Determine the (x, y) coordinate at the center of the cell enclosing the given text.  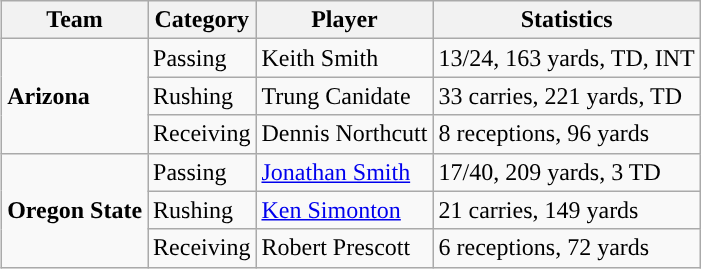
17/40, 209 yards, 3 TD (566, 172)
Category (202, 20)
21 carries, 149 yards (566, 210)
Jonathan Smith (344, 172)
13/24, 163 yards, TD, INT (566, 58)
Robert Prescott (344, 248)
Statistics (566, 20)
Team (75, 20)
8 receptions, 96 yards (566, 134)
Keith Smith (344, 58)
Trung Canidate (344, 96)
33 carries, 221 yards, TD (566, 96)
Player (344, 20)
6 receptions, 72 yards (566, 248)
Arizona (75, 96)
Dennis Northcutt (344, 134)
Ken Simonton (344, 210)
Oregon State (75, 210)
